Extract the (X, Y) coordinate from the center of the cell holding the provided text.  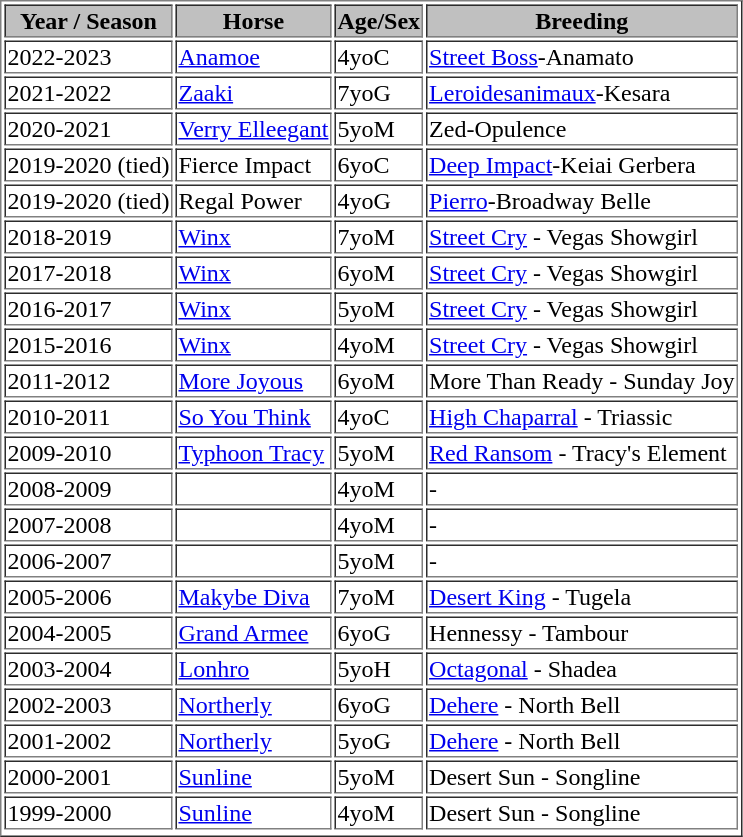
2015-2016 (88, 344)
4yoG (378, 200)
2018-2019 (88, 236)
Breeding (582, 20)
Pierro-Broadway Belle (582, 200)
Desert King - Tugela (582, 596)
2021-2022 (88, 92)
2009-2010 (88, 452)
2004-2005 (88, 632)
2005-2006 (88, 596)
2020-2021 (88, 128)
6yoC (378, 164)
Deep Impact-Keiai Gerbera (582, 164)
Zed-Opulence (582, 128)
Grand Armee (253, 632)
2003-2004 (88, 668)
More Than Ready - Sunday Joy (582, 380)
2011-2012 (88, 380)
7yoG (378, 92)
2010-2011 (88, 416)
5yoH (378, 668)
2007-2008 (88, 524)
2022-2023 (88, 56)
Year / Season (88, 20)
More Joyous (253, 380)
Anamoe (253, 56)
Octagonal - Shadea (582, 668)
Typhoon Tracy (253, 452)
High Chaparral - Triassic (582, 416)
5yoG (378, 740)
Regal Power (253, 200)
Street Boss-Anamato (582, 56)
2000-2001 (88, 776)
Red Ransom - Tracy's Element (582, 452)
Makybe Diva (253, 596)
Zaaki (253, 92)
Verry Elleegant (253, 128)
2016-2017 (88, 308)
Lonhro (253, 668)
2017-2018 (88, 272)
2001-2002 (88, 740)
Fierce Impact (253, 164)
Leroidesanimaux-Kesara (582, 92)
2006-2007 (88, 560)
Horse (253, 20)
Hennessy - Tambour (582, 632)
So You Think (253, 416)
1999-2000 (88, 812)
Age/Sex (378, 20)
2002-2003 (88, 704)
2008-2009 (88, 488)
